For the text-containing cell, return its midpoint in [X, Y] coordinate format. 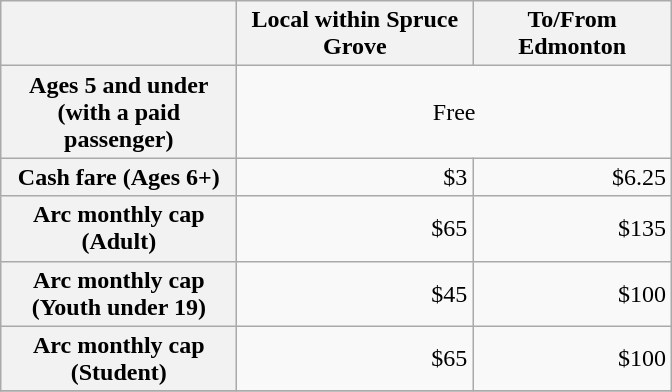
Ages 5 and under (with a paid passenger) [119, 112]
Arc monthly cap (Youth under 19) [119, 294]
$3 [355, 177]
Cash fare (Ages 6+) [119, 177]
$6.25 [572, 177]
Arc monthly cap (Student) [119, 358]
Local within Spruce Grove [355, 34]
To/From Edmonton [572, 34]
Arc monthly cap (Adult) [119, 228]
$135 [572, 228]
$45 [355, 294]
Free [454, 112]
